Pinpoint the cell where the given text exists, returning its (X, Y) midpoint coordinate. 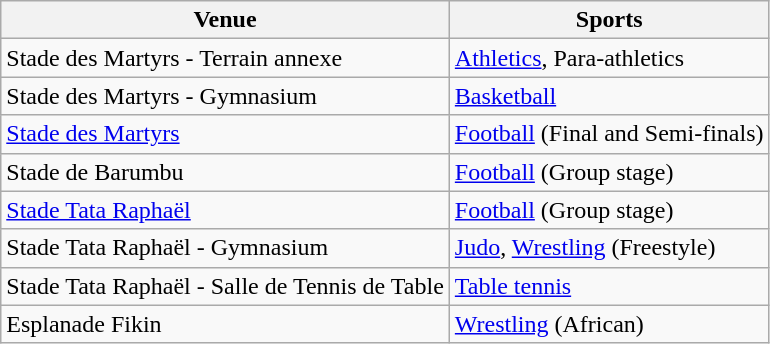
Stade des Martyrs - Gymnasium (226, 96)
Football (Final and Semi-finals) (609, 134)
Stade des Martyrs - Terrain annexe (226, 58)
Stade Tata Raphaël - Salle de Tennis de Table (226, 286)
Esplanade Fikin (226, 324)
Venue (226, 20)
Stade Tata Raphaël (226, 210)
Table tennis (609, 286)
Basketball (609, 96)
Judo, Wrestling (Freestyle) (609, 248)
Wrestling (African) (609, 324)
Athletics, Para-athletics (609, 58)
Sports (609, 20)
Stade Tata Raphaël - Gymnasium (226, 248)
Stade des Martyrs (226, 134)
Stade de Barumbu (226, 172)
